Search for the cell housing the specified text and yield its (X, Y) center coordinate. 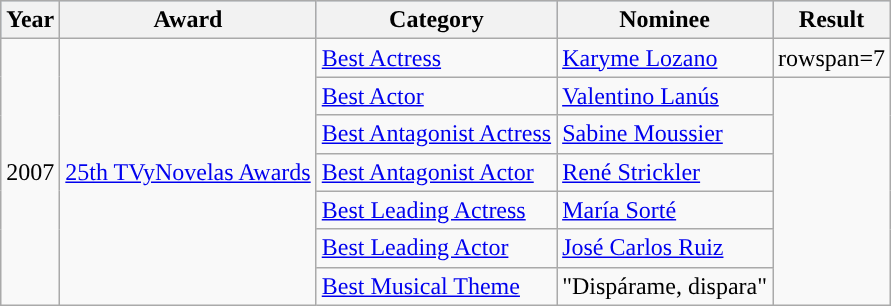
Best Actress (436, 58)
"Dispárame, dispara" (665, 286)
Best Leading Actress (436, 210)
René Strickler (665, 172)
Sabine Moussier (665, 134)
Best Leading Actor (436, 248)
Nominee (665, 20)
Valentino Lanús (665, 96)
José Carlos Ruiz (665, 248)
Result (832, 20)
Best Antagonist Actor (436, 172)
Best Antagonist Actress (436, 134)
María Sorté (665, 210)
Karyme Lozano (665, 58)
Year (30, 20)
2007 (30, 172)
Category (436, 20)
Award (188, 20)
rowspan=7 (832, 58)
Best Actor (436, 96)
25th TVyNovelas Awards (188, 172)
Best Musical Theme (436, 286)
